Locate the cell with the specified text and output its (x, y) center coordinate. 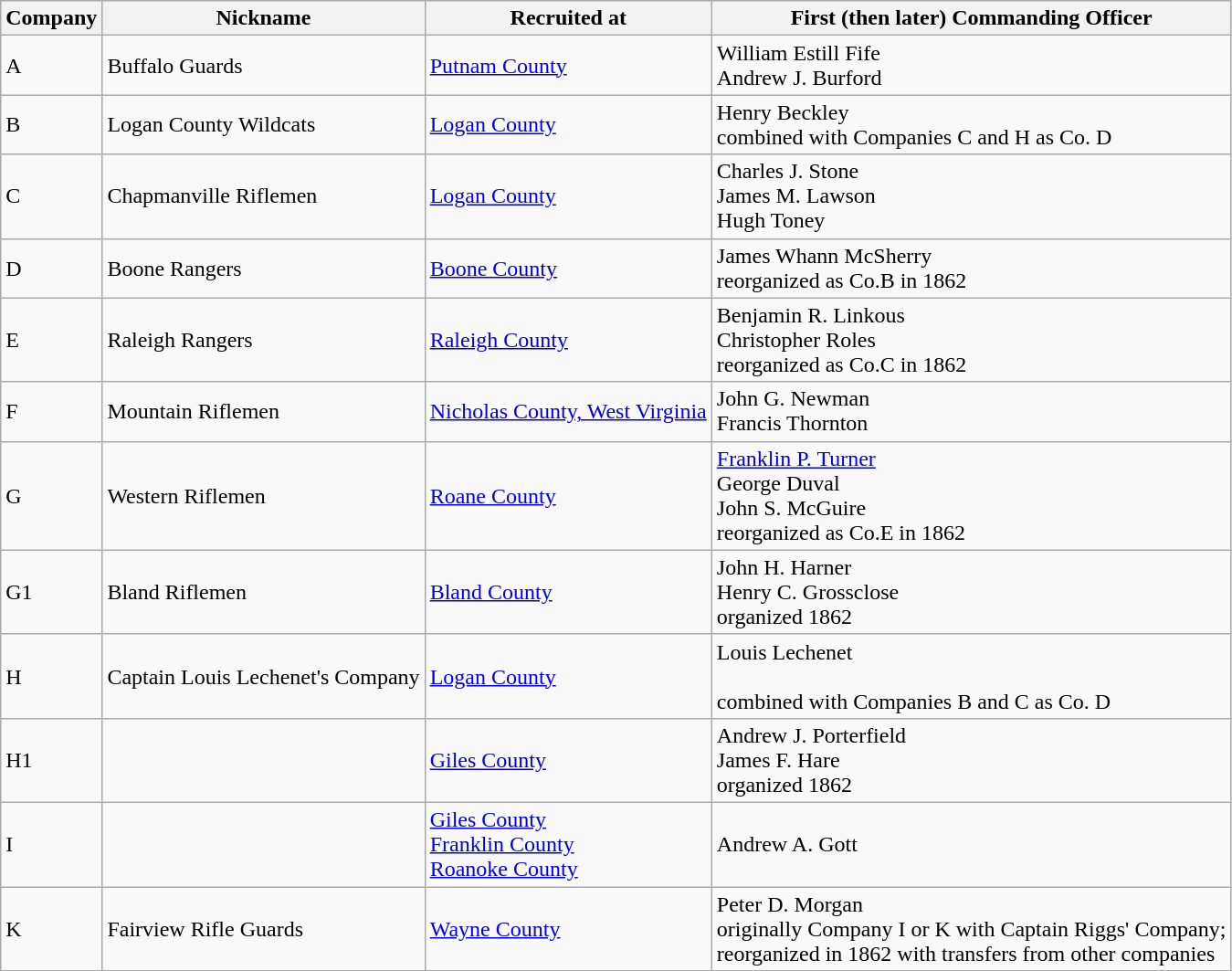
Mountain Riflemen (263, 411)
C (51, 196)
Company (51, 18)
Andrew A. Gott (972, 844)
A (51, 66)
Buffalo Guards (263, 66)
H1 (51, 760)
Chapmanville Riflemen (263, 196)
Henry Beckleycombined with Companies C and H as Co. D (972, 124)
John H. HarnerHenry C. Grosscloseorganized 1862 (972, 592)
Bland Riflemen (263, 592)
Andrew J. PorterfieldJames F. Hareorganized 1862 (972, 760)
First (then later) Commanding Officer (972, 18)
Putnam County (568, 66)
G1 (51, 592)
Boone County (568, 269)
Franklin P. TurnerGeorge DuvalJohn S. McGuirereorganized as Co.E in 1862 (972, 495)
Louis Lechenetcombined with Companies B and C as Co. D (972, 676)
I (51, 844)
Captain Louis Lechenet's Company (263, 676)
Nickname (263, 18)
William Estill FifeAndrew J. Burford (972, 66)
Raleigh Rangers (263, 340)
Western Riflemen (263, 495)
D (51, 269)
Charles J. StoneJames M. LawsonHugh Toney (972, 196)
Benjamin R. LinkousChristopher Rolesreorganized as Co.C in 1862 (972, 340)
B (51, 124)
Giles CountyFranklin CountyRoanoke County (568, 844)
Logan County Wildcats (263, 124)
Boone Rangers (263, 269)
Roane County (568, 495)
Peter D. Morganoriginally Company I or K with Captain Riggs' Company; reorganized in 1862 with transfers from other companies (972, 928)
K (51, 928)
E (51, 340)
Raleigh County (568, 340)
Nicholas County, West Virginia (568, 411)
Wayne County (568, 928)
Recruited at (568, 18)
G (51, 495)
H (51, 676)
F (51, 411)
Giles County (568, 760)
Bland County (568, 592)
John G. NewmanFrancis Thornton (972, 411)
James Whann McSherryreorganized as Co.B in 1862 (972, 269)
Fairview Rifle Guards (263, 928)
